Output the [x, y] coordinate of the center of the cell containing the given text.  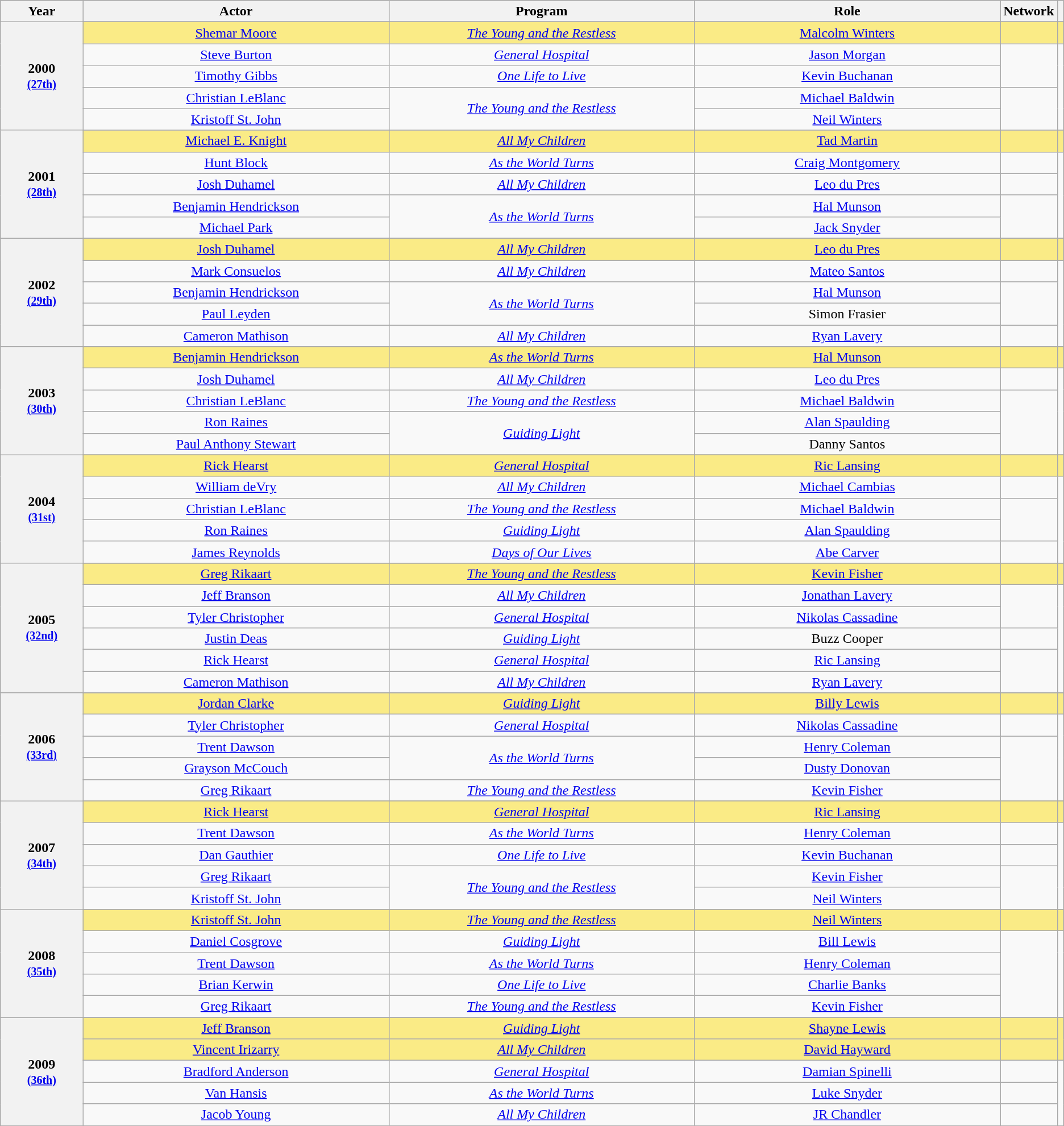
Billy Lewis [847, 704]
Abe Carver [847, 552]
Mateo Santos [847, 271]
Jacob Young [236, 1115]
Malcolm Winters [847, 33]
2000 (27th) [42, 76]
Brian Kerwin [236, 985]
Network [1029, 11]
2005 (32nd) [42, 628]
David Hayward [847, 1050]
2009 (36th) [42, 1071]
Timothy Gibbs [236, 76]
Paul Leyden [236, 314]
JR Chandler [847, 1115]
Michael Park [236, 227]
Shayne Lewis [847, 1028]
Michael Cambias [847, 487]
Van Hansis [236, 1093]
Tad Martin [847, 141]
2003 (30th) [42, 401]
Dan Gauthier [236, 855]
2004 (31st) [42, 509]
Program [541, 11]
2001 (28th) [42, 184]
Craig Montgomery [847, 163]
Simon Frasier [847, 314]
Days of Our Lives [541, 552]
Michael E. Knight [236, 141]
Vincent Irizarry [236, 1050]
Actor [236, 11]
Steve Burton [236, 55]
Bill Lewis [847, 941]
Hunt Block [236, 163]
Jason Morgan [847, 55]
Charlie Banks [847, 985]
2008 (35th) [42, 963]
Jack Snyder [847, 227]
Dusty Donovan [847, 768]
2006 (33rd) [42, 747]
Damian Spinelli [847, 1071]
Daniel Cosgrove [236, 941]
Bradford Anderson [236, 1071]
Year [42, 11]
2002 (29th) [42, 292]
Mark Consuelos [236, 271]
Paul Anthony Stewart [236, 444]
2007 (34th) [42, 855]
Danny Santos [847, 444]
Justin Deas [236, 639]
Luke Snyder [847, 1093]
William deVry [236, 487]
Role [847, 11]
Jonathan Lavery [847, 595]
Jordan Clarke [236, 704]
Buzz Cooper [847, 639]
Grayson McCouch [236, 768]
Shemar Moore [236, 33]
James Reynolds [236, 552]
